Locate the cell with the specified text and output its (X, Y) center coordinate. 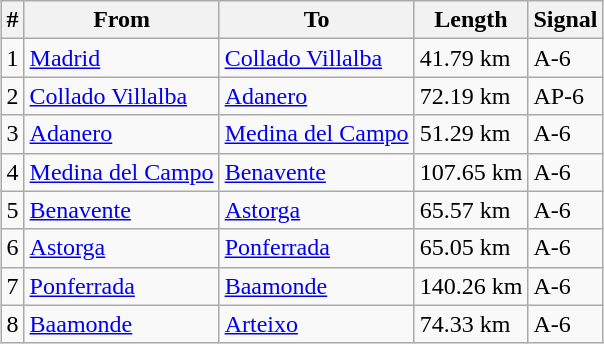
65.05 km (471, 248)
AP-6 (566, 96)
Madrid (122, 58)
Arteixo (316, 324)
To (316, 20)
2 (12, 96)
74.33 km (471, 324)
51.29 km (471, 134)
7 (12, 286)
1 (12, 58)
65.57 km (471, 210)
140.26 km (471, 286)
3 (12, 134)
4 (12, 172)
8 (12, 324)
41.79 km (471, 58)
Signal (566, 20)
6 (12, 248)
5 (12, 210)
# (12, 20)
107.65 km (471, 172)
72.19 km (471, 96)
From (122, 20)
Length (471, 20)
